Determine the [x, y] coordinate at the center of the cell enclosing the given text.  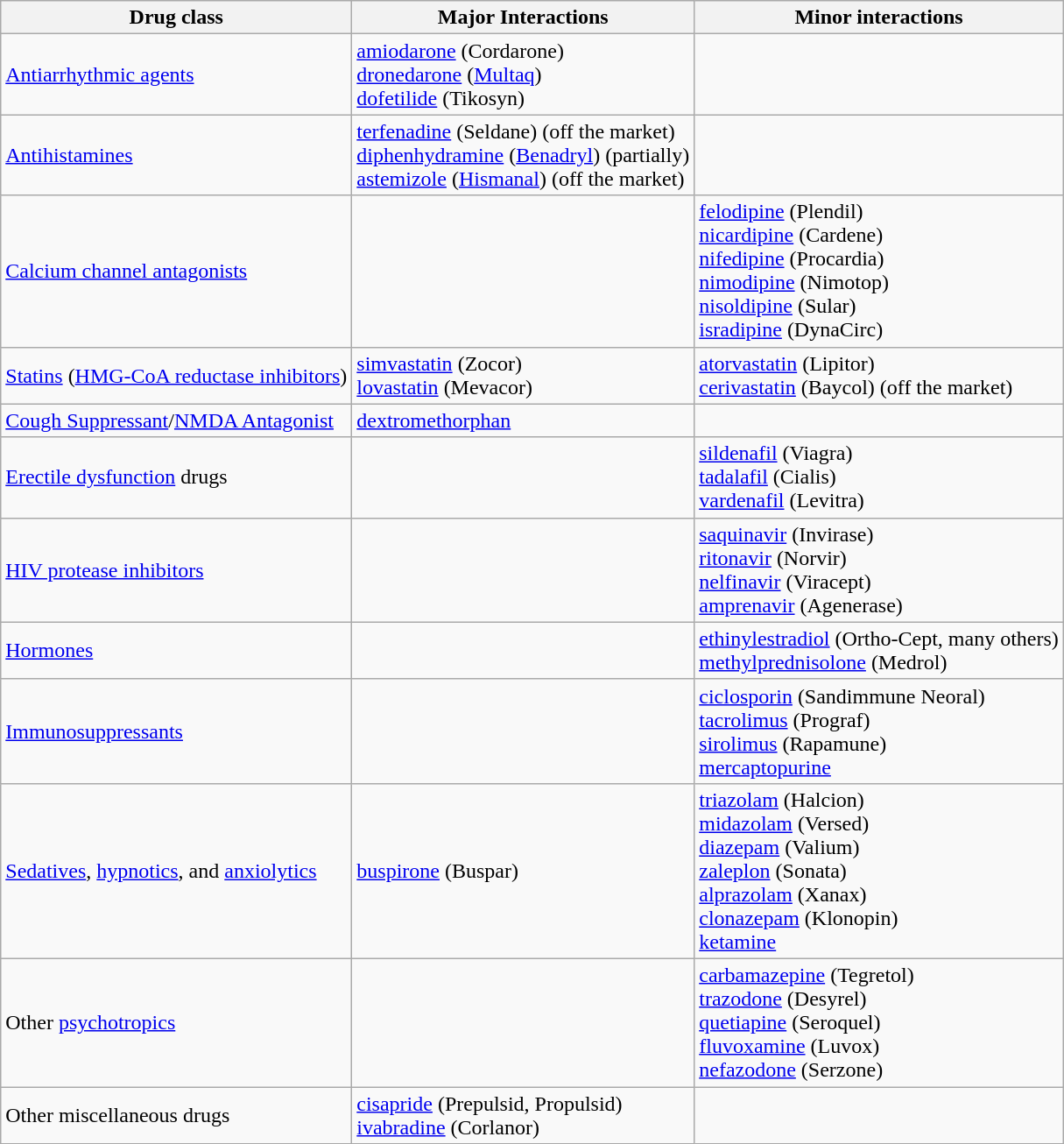
Hormones [177, 650]
Antihistamines [177, 155]
Statins (HMG-CoA reductase inhibitors) [177, 375]
Minor interactions [879, 18]
ciclosporin (Sandimmune Neoral)tacrolimus (Prograf)sirolimus (Rapamune)mercaptopurine [879, 731]
terfenadine (Seldane) (off the market)diphenhydramine (Benadryl) (partially)astemizole (Hismanal) (off the market) [524, 155]
simvastatin (Zocor) lovastatin (Mevacor) [524, 375]
Calcium channel antagonists [177, 272]
Other psychotropics [177, 1022]
Erectile dysfunction drugs [177, 477]
ethinylestradiol (Ortho-Cept, many others) methylprednisolone (Medrol) [879, 650]
Sedatives, hypnotics, and anxiolytics [177, 871]
saquinavir (Invirase)ritonavir (Norvir)nelfinavir (Viracept)amprenavir (Agenerase) [879, 569]
atorvastatin (Lipitor)cerivastatin (Baycol) (off the market) [879, 375]
dextromethorphan [524, 420]
Immunosuppressants [177, 731]
amiodarone (Cordarone)dronedarone (Multaq)dofetilide (Tikosyn) [524, 74]
Cough Suppressant/NMDA Antagonist [177, 420]
Major Interactions [524, 18]
Drug class [177, 18]
Other miscellaneous drugs [177, 1114]
cisapride (Prepulsid, Propulsid) ivabradine (Corlanor) [524, 1114]
triazolam (Halcion)midazolam (Versed)diazepam (Valium)zaleplon (Sonata)alprazolam (Xanax)clonazepam (Klonopin)ketamine [879, 871]
felodipine (Plendil)nicardipine (Cardene) nifedipine (Procardia)nimodipine (Nimotop)nisoldipine (Sular) isradipine (DynaCirc) [879, 272]
carbamazepine (Tegretol) trazodone (Desyrel)quetiapine (Seroquel)fluvoxamine (Luvox) nefazodone (Serzone) [879, 1022]
buspirone (Buspar) [524, 871]
sildenafil (Viagra)tadalafil (Cialis) vardenafil (Levitra) [879, 477]
Antiarrhythmic agents [177, 74]
HIV protease inhibitors [177, 569]
